From the cell containing the given text, extract its center point as (X, Y) coordinate. 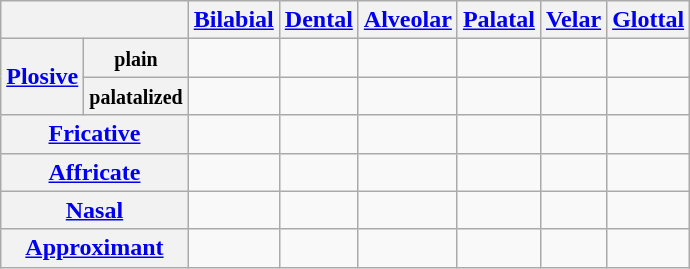
plain (136, 58)
Velar (573, 20)
Approximant (94, 248)
Nasal (94, 210)
Fricative (94, 134)
palatalized (136, 96)
Bilabial (234, 20)
Affricate (94, 172)
Glottal (648, 20)
Dental (318, 20)
Alveolar (408, 20)
Plosive (42, 77)
Palatal (498, 20)
